Search for the cell housing the specified text and yield its [X, Y] center coordinate. 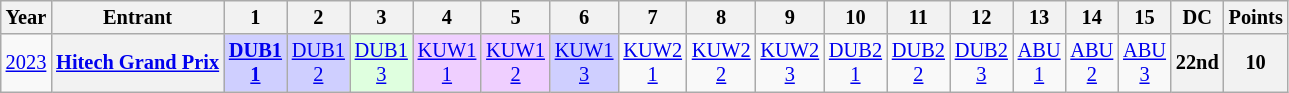
KUW13 [584, 63]
KUW12 [516, 63]
22nd [1198, 63]
KUW11 [448, 63]
3 [382, 17]
KUW22 [722, 63]
8 [722, 17]
15 [1144, 17]
DUB22 [918, 63]
7 [652, 17]
ABU1 [1040, 63]
Entrant [138, 17]
DUB23 [982, 63]
11 [918, 17]
KUW23 [790, 63]
4 [448, 17]
5 [516, 17]
DUB13 [382, 63]
DUB11 [256, 63]
14 [1092, 17]
13 [1040, 17]
DC [1198, 17]
Year [26, 17]
9 [790, 17]
2 [318, 17]
12 [982, 17]
DUB21 [856, 63]
Points [1256, 17]
ABU3 [1144, 63]
KUW21 [652, 63]
ABU2 [1092, 63]
1 [256, 17]
DUB12 [318, 63]
Hitech Grand Prix [138, 63]
2023 [26, 63]
6 [584, 17]
